Pinpoint the cell where the given text exists, returning its [x, y] midpoint coordinate. 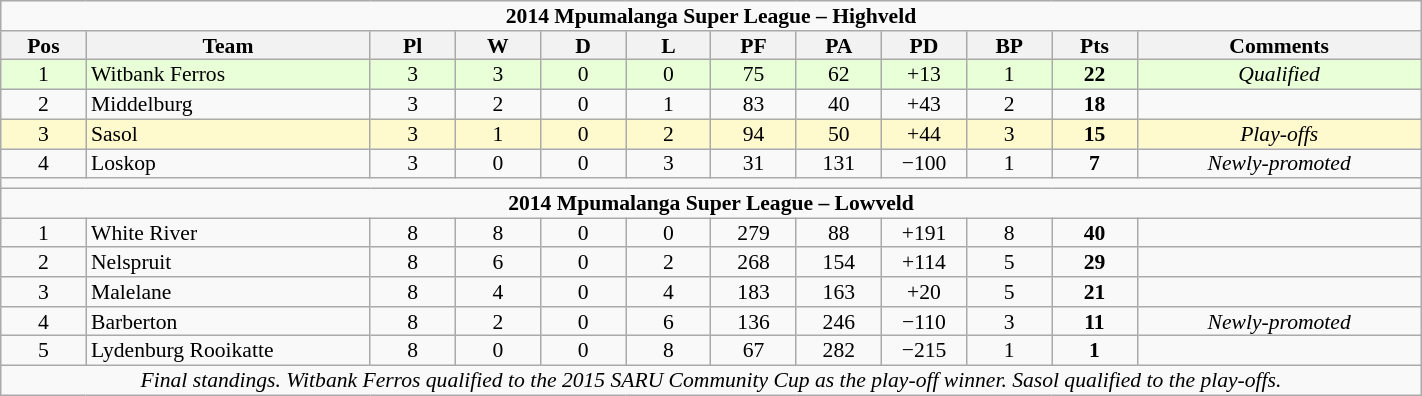
246 [838, 322]
−215 [924, 351]
Final standings. Witbank Ferros qualified to the 2015 SARU Community Cup as the play-off winner. Sasol qualified to the play-offs. [711, 381]
279 [754, 233]
83 [754, 105]
W [498, 46]
88 [838, 233]
Qualified [1279, 75]
136 [754, 322]
Witbank Ferros [228, 75]
+114 [924, 263]
PD [924, 46]
+13 [924, 75]
282 [838, 351]
183 [754, 292]
Loskop [228, 164]
D [584, 46]
94 [754, 134]
67 [754, 351]
Comments [1279, 46]
Pos [44, 46]
BP [1010, 46]
+43 [924, 105]
2014 Mpumalanga Super League – Highveld [711, 16]
Malelane [228, 292]
Team [228, 46]
Pts [1094, 46]
75 [754, 75]
15 [1094, 134]
Nelspruit [228, 263]
Lydenburg Rooikatte [228, 351]
18 [1094, 105]
22 [1094, 75]
Play-offs [1279, 134]
29 [1094, 263]
62 [838, 75]
Sasol [228, 134]
31 [754, 164]
PA [838, 46]
11 [1094, 322]
PF [754, 46]
7 [1094, 164]
Pl [412, 46]
50 [838, 134]
21 [1094, 292]
+191 [924, 233]
268 [754, 263]
−100 [924, 164]
163 [838, 292]
−110 [924, 322]
Middelburg [228, 105]
+44 [924, 134]
Barberton [228, 322]
+20 [924, 292]
2014 Mpumalanga Super League – Lowveld [711, 204]
131 [838, 164]
L [668, 46]
154 [838, 263]
White River [228, 233]
